Pinpoint the cell where the given text exists, returning its (x, y) midpoint coordinate. 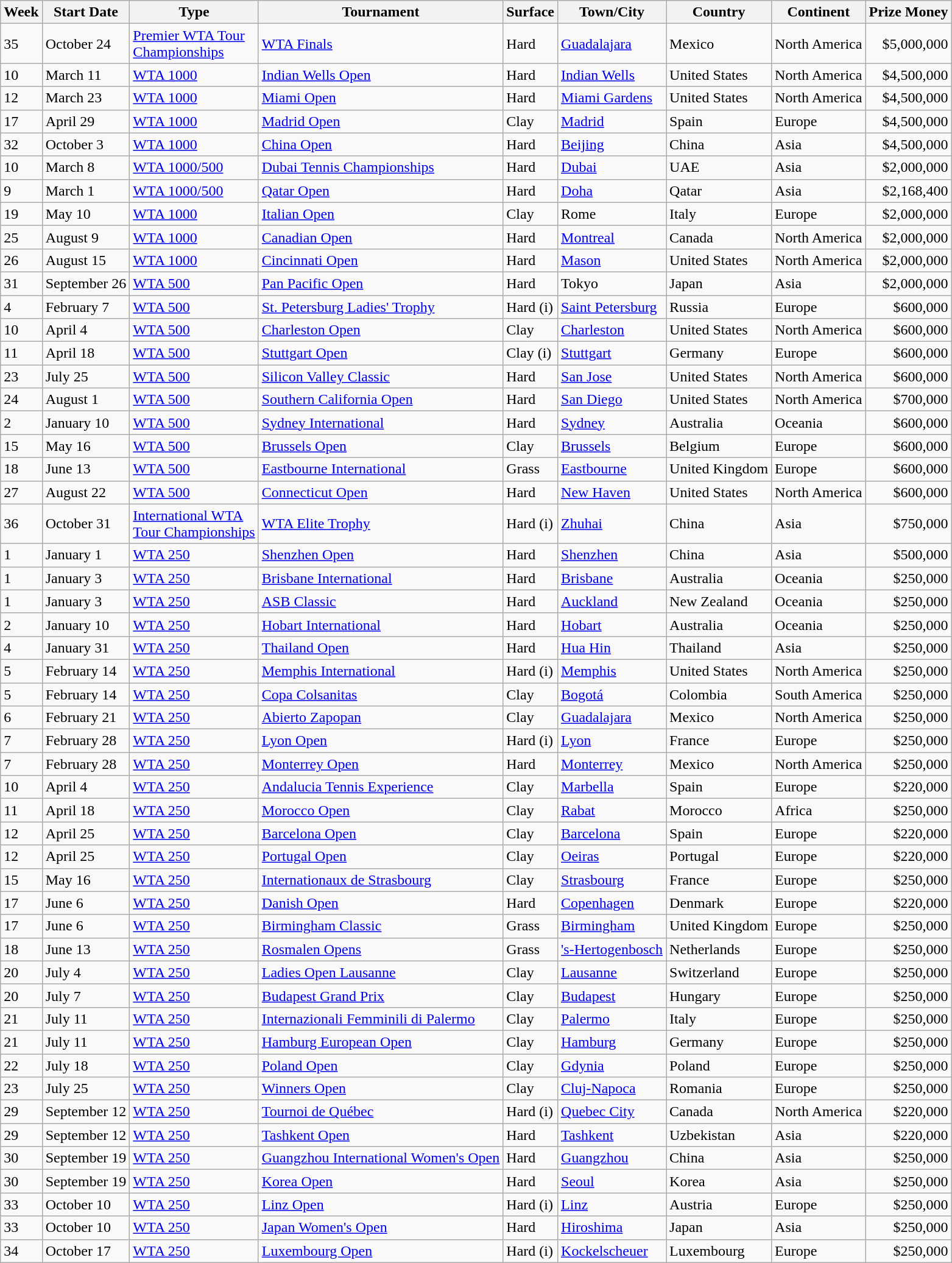
34 (21, 1251)
Japan Women's Open (381, 1228)
Lyon Open (381, 741)
Korea Open (381, 1181)
Surface (531, 12)
Winners Open (381, 1089)
Shenzhen (612, 555)
March 11 (86, 75)
Rosmalen Opens (381, 949)
South America (819, 694)
Hungary (719, 996)
Monterrey (612, 764)
Tournament (381, 12)
July 7 (86, 996)
St. Petersburg Ladies' Trophy (381, 306)
24 (21, 400)
Korea (719, 1181)
$5,000,000 (909, 44)
July 4 (86, 972)
Stuttgart (612, 353)
Tournoi de Québec (381, 1112)
International WTA Tour Championships (194, 524)
Luxembourg (719, 1251)
$500,000 (909, 555)
6 (21, 718)
Silicon Valley Classic (381, 377)
March 8 (86, 168)
July 18 (86, 1066)
Linz (612, 1205)
Portugal Open (381, 857)
Shenzhen Open (381, 555)
Indian Wells (612, 75)
Clay (i) (531, 353)
Southern California Open (381, 400)
Connecticut Open (381, 492)
Gdynia (612, 1066)
Poland Open (381, 1066)
Internazionali Femminili di Palermo (381, 1019)
Russia (719, 306)
Beijing (612, 144)
Miami Gardens (612, 98)
Miami Open (381, 98)
Budapest (612, 996)
Memphis International (381, 671)
Quebec City (612, 1112)
New Haven (612, 492)
Luxembourg Open (381, 1251)
Abierto Zapopan (381, 718)
October 3 (86, 144)
Pan Pacific Open (381, 283)
$2,168,400 (909, 191)
Portugal (719, 857)
Oeiras (612, 857)
Memphis (612, 671)
Prize Money (909, 12)
Tashkent Open (381, 1135)
Brussels Open (381, 446)
August 9 (86, 237)
Country (719, 12)
Seoul (612, 1181)
Africa (819, 810)
Denmark (719, 903)
Budapest Grand Prix (381, 996)
25 (21, 237)
October 17 (86, 1251)
19 (21, 214)
October 24 (86, 44)
Charleston Open (381, 330)
Madrid (612, 121)
Barcelona (612, 833)
Indian Wells Open (381, 75)
Brussels (612, 446)
Colombia (719, 694)
Italian Open (381, 214)
Hamburg European Open (381, 1042)
ASB Classic (381, 601)
Week (21, 12)
Hua Hin (612, 648)
February 21 (86, 718)
August 15 (86, 260)
Auckland (612, 601)
March 1 (86, 191)
October 31 (86, 524)
Charleston (612, 330)
San Jose (612, 377)
Dubai Tennis Championships (381, 168)
Stuttgart Open (381, 353)
Strasbourg (612, 880)
32 (21, 144)
Brisbane International (381, 578)
Rabat (612, 810)
Switzerland (719, 972)
Monterrey Open (381, 764)
Guangzhou International Women's Open (381, 1158)
Type (194, 12)
Morocco (719, 810)
Romania (719, 1089)
Start Date (86, 12)
Dubai (612, 168)
Palermo (612, 1019)
February 7 (86, 306)
Continent (819, 12)
January 1 (86, 555)
36 (21, 524)
WTA Elite Trophy (381, 524)
Belgium (719, 446)
Bogotá (612, 694)
Rome (612, 214)
Qatar (719, 191)
UAE (719, 168)
$750,000 (909, 524)
Copa Colsanitas (381, 694)
August 22 (86, 492)
Zhuhai (612, 524)
31 (21, 283)
Lyon (612, 741)
Danish Open (381, 903)
Tashkent (612, 1135)
Cluj-Napoca (612, 1089)
Madrid Open (381, 121)
Montreal (612, 237)
New Zealand (719, 601)
Kockelscheuer (612, 1251)
March 23 (86, 98)
Premier WTA Tour Championships (194, 44)
August 1 (86, 400)
Cincinnati Open (381, 260)
Lausanne (612, 972)
Poland (719, 1066)
Marbella (612, 787)
San Diego (612, 400)
Eastbourne International (381, 469)
Morocco Open (381, 810)
Andalucia Tennis Experience (381, 787)
April 29 (86, 121)
Ladies Open Lausanne (381, 972)
Eastbourne (612, 469)
Austria (719, 1205)
Sydney (612, 423)
Town/City (612, 12)
$700,000 (909, 400)
Linz Open (381, 1205)
Copenhagen (612, 903)
Hobart (612, 624)
Hamburg (612, 1042)
Doha (612, 191)
Hiroshima (612, 1228)
WTA Finals (381, 44)
Guangzhou (612, 1158)
26 (21, 260)
22 (21, 1066)
Uzbekistan (719, 1135)
Sydney International (381, 423)
Barcelona Open (381, 833)
Saint Petersburg (612, 306)
Internationaux de Strasbourg (381, 880)
Qatar Open (381, 191)
Mason (612, 260)
Netherlands (719, 949)
Brisbane (612, 578)
Tokyo (612, 283)
Hobart International (381, 624)
27 (21, 492)
35 (21, 44)
September 26 (86, 283)
Thailand Open (381, 648)
Birmingham (612, 926)
9 (21, 191)
January 31 (86, 648)
Birmingham Classic (381, 926)
's-Hertogenbosch (612, 949)
Canadian Open (381, 237)
May 10 (86, 214)
China Open (381, 144)
Thailand (719, 648)
